For the text-containing cell, return its midpoint in [X, Y] coordinate format. 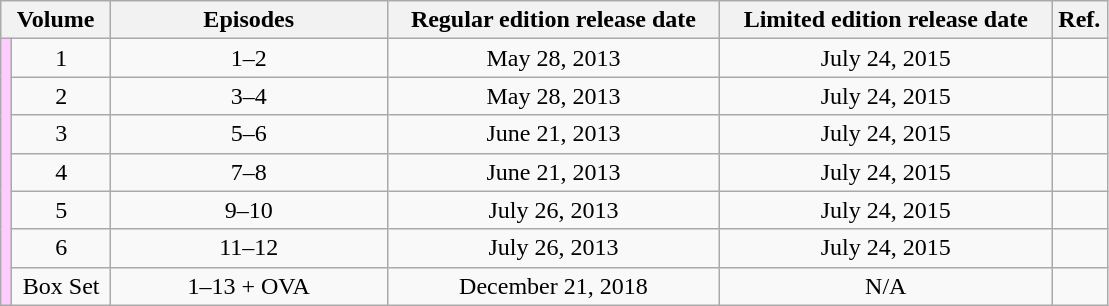
11–12 [248, 248]
5 [62, 210]
7–8 [248, 172]
3 [62, 134]
1 [62, 58]
1–13 + OVA [248, 286]
Volume [56, 20]
N/A [886, 286]
Box Set [62, 286]
Ref. [1080, 20]
4 [62, 172]
December 21, 2018 [554, 286]
1–2 [248, 58]
6 [62, 248]
9–10 [248, 210]
Episodes [248, 20]
Regular edition release date [554, 20]
2 [62, 96]
Limited edition release date [886, 20]
5–6 [248, 134]
3–4 [248, 96]
